Capture the cell that displays the provided text and extract its (x, y) central coordinate. 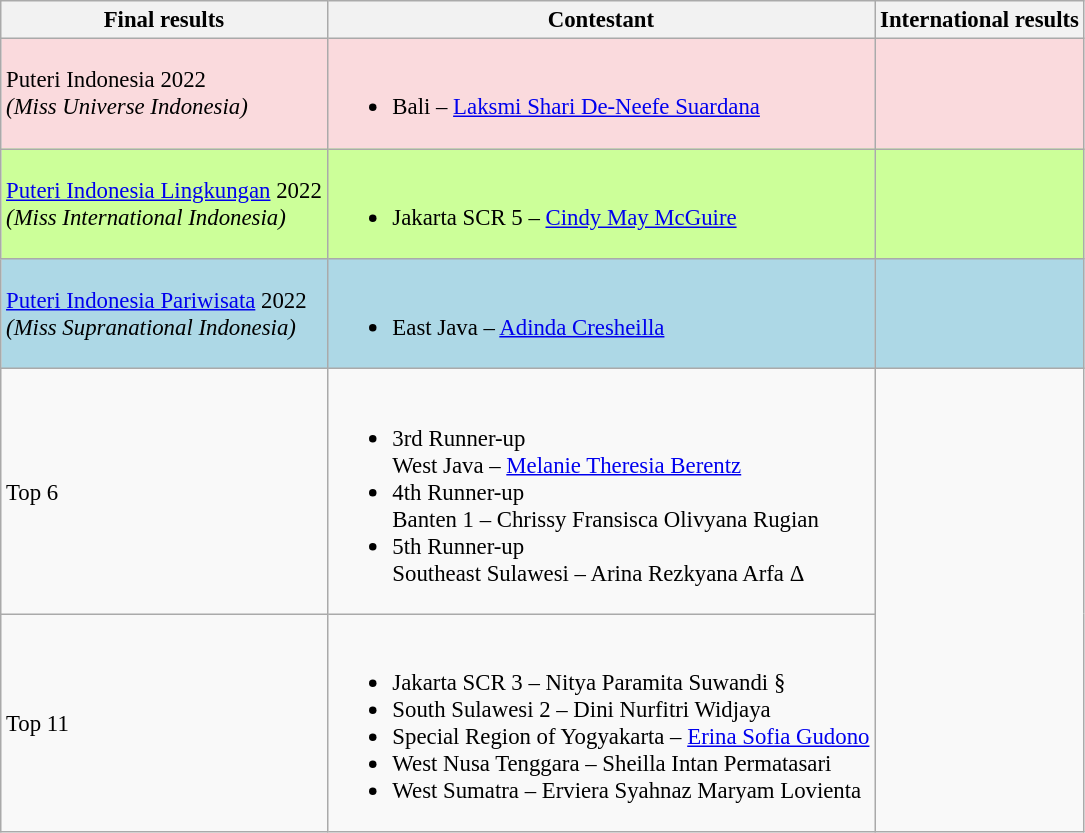
Contestant (601, 20)
Jakarta SCR 5 – Cindy May McGuire (601, 204)
International results (980, 20)
Puteri Indonesia Lingkungan 2022(Miss International Indonesia) (164, 204)
East Java – Adinda Cresheilla (601, 314)
Top 6 (164, 492)
Puteri Indonesia 2022(Miss Universe Indonesia) (164, 94)
Puteri Indonesia Pariwisata 2022(Miss Supranational Indonesia) (164, 314)
Final results (164, 20)
Bali – Laksmi Shari De-Neefe Suardana (601, 94)
Top 11 (164, 723)
